Extract the (x, y) coordinate from the center of the cell holding the provided text.  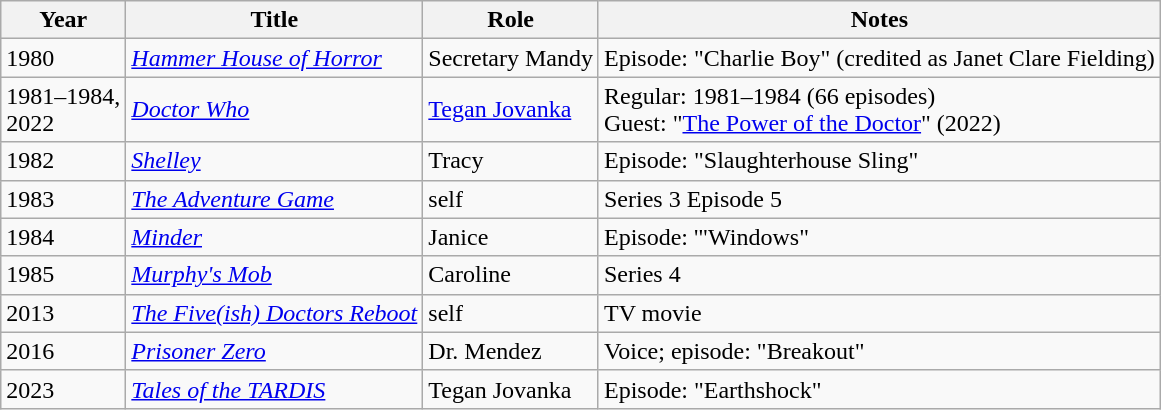
2013 (64, 313)
The Adventure Game (274, 199)
Series 3 Episode 5 (879, 199)
1983 (64, 199)
Hammer House of Horror (274, 58)
Shelley (274, 161)
Murphy's Mob (274, 275)
Series 4 (879, 275)
1984 (64, 237)
The Five(ish) Doctors Reboot (274, 313)
Episode: '"Windows" (879, 237)
2016 (64, 351)
Episode: "Earthshock" (879, 389)
1985 (64, 275)
Episode: "Charlie Boy" (credited as Janet Clare Fielding) (879, 58)
Notes (879, 20)
Regular: 1981–1984 (66 episodes)Guest: "The Power of the Doctor" (2022) (879, 110)
1982 (64, 161)
Doctor Who (274, 110)
1980 (64, 58)
Year (64, 20)
Dr. Mendez (511, 351)
Tales of the TARDIS (274, 389)
Prisoner Zero (274, 351)
Janice (511, 237)
Title (274, 20)
2023 (64, 389)
Tracy (511, 161)
Caroline (511, 275)
Episode: "Slaughterhouse Sling" (879, 161)
Role (511, 20)
TV movie (879, 313)
1981–1984,2022 (64, 110)
Voice; episode: "Breakout" (879, 351)
Secretary Mandy (511, 58)
Minder (274, 237)
